For the text-containing cell, return its midpoint in [X, Y] coordinate format. 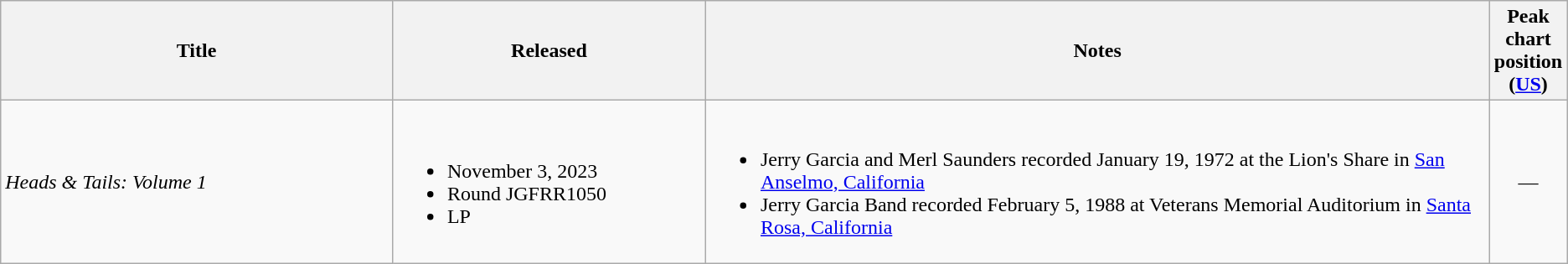
November 3, 2023Round JGFRR1050LP [549, 182]
Notes [1097, 50]
— [1529, 182]
Peak chart position (US) [1529, 50]
Heads & Tails: Volume 1 [197, 182]
Title [197, 50]
Released [549, 50]
